Capture the cell that displays the provided text and extract its [x, y] central coordinate. 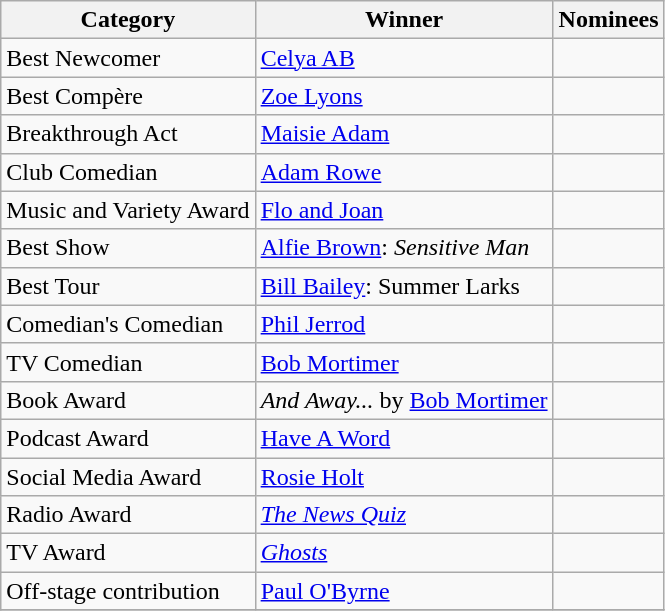
Music and Variety Award [128, 210]
Social Media Award [128, 477]
Nominees [608, 20]
Adam Rowe [404, 172]
Maisie Adam [404, 134]
Celya AB [404, 58]
Best Show [128, 248]
Paul O'Byrne [404, 591]
TV Award [128, 553]
Off-stage contribution [128, 591]
And Away... by Bob Mortimer [404, 400]
Podcast Award [128, 438]
The News Quiz [404, 515]
Best Compère [128, 96]
Category [128, 20]
Ghosts [404, 553]
Best Newcomer [128, 58]
Book Award [128, 400]
Radio Award [128, 515]
Flo and Joan [404, 210]
Bob Mortimer [404, 362]
Alfie Brown: Sensitive Man [404, 248]
Breakthrough Act [128, 134]
Bill Bailey: Summer Larks [404, 286]
Winner [404, 20]
Phil Jerrod [404, 324]
Comedian's Comedian [128, 324]
Zoe Lyons [404, 96]
Have A Word [404, 438]
Best Tour [128, 286]
TV Comedian [128, 362]
Club Comedian [128, 172]
Rosie Holt [404, 477]
